Pinpoint the cell where the given text exists, returning its (x, y) midpoint coordinate. 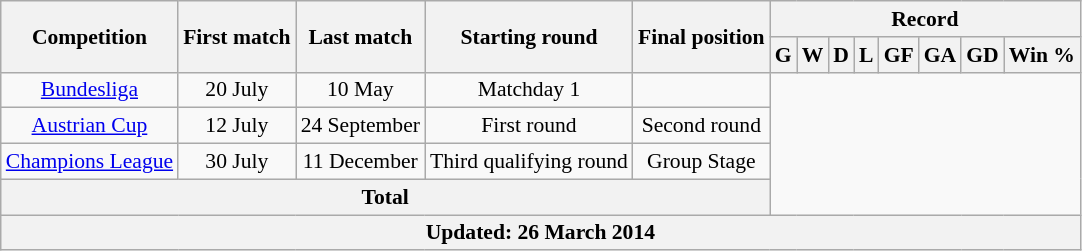
Second round (702, 126)
D (841, 55)
Matchday 1 (529, 90)
First match (236, 36)
L (866, 55)
Starting round (529, 36)
12 July (236, 126)
10 May (360, 90)
20 July (236, 90)
GF (899, 55)
Total (386, 197)
G (784, 55)
Champions League (90, 162)
First round (529, 126)
24 September (360, 126)
Record (925, 19)
11 December (360, 162)
Competition (90, 36)
W (813, 55)
GD (982, 55)
Austrian Cup (90, 126)
GA (940, 55)
Third qualifying round (529, 162)
Win % (1042, 55)
Group Stage (702, 162)
Bundesliga (90, 90)
30 July (236, 162)
Final position (702, 36)
Last match (360, 36)
Updated: 26 March 2014 (540, 233)
